Return (X, Y) of the center of cell containing provided text 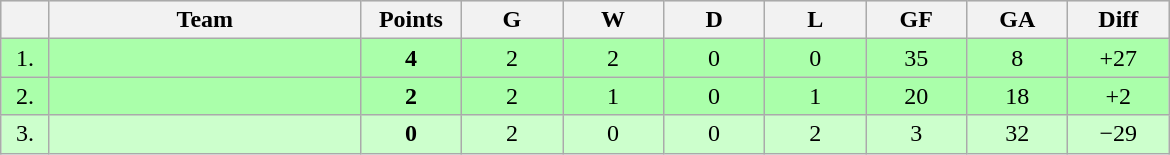
3. (26, 134)
Points (410, 20)
L (816, 20)
GF (916, 20)
+27 (1118, 58)
20 (916, 96)
+2 (1118, 96)
1. (26, 58)
32 (1018, 134)
8 (1018, 58)
G (512, 20)
Diff (1118, 20)
W (612, 20)
3 (916, 134)
−29 (1118, 134)
D (714, 20)
Team (204, 20)
4 (410, 58)
2. (26, 96)
18 (1018, 96)
35 (916, 58)
GA (1018, 20)
